From the cell containing the given text, extract its center point as [x, y] coordinate. 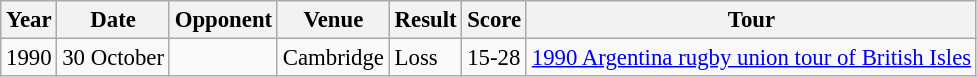
Result [426, 20]
Tour [751, 20]
Opponent [223, 20]
1990 [29, 58]
Year [29, 20]
Venue [333, 20]
1990 Argentina rugby union tour of British Isles [751, 58]
30 October [113, 58]
Date [113, 20]
15-28 [494, 58]
Cambridge [333, 58]
Loss [426, 58]
Score [494, 20]
